Find where the given text appears and provide that cell's center as [x, y] coordinate. 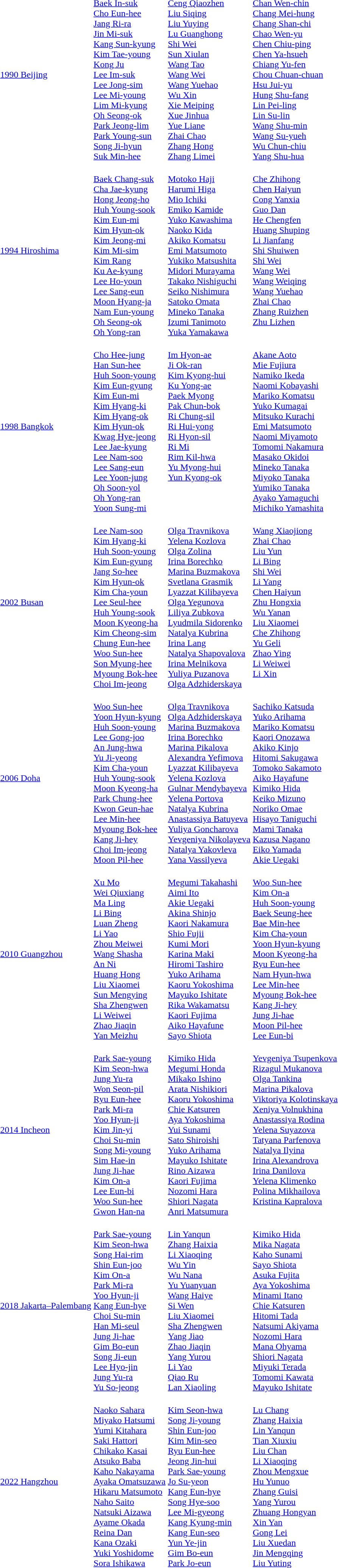
Xu MoWei QiuxiangMa LingLi BingLuan ZhengLi YaoZhou MeiweiWang ShashaAn NiHuang HongLiu XiaomeiSun MengyingSha ZhengwenLi WeiweiZhao JiaqinYan Meizhu [129, 954]
Im Hyon-aeJi Ok-ranKim Kyong-huiKu Yong-aePaek MyongPak Chun-bokRi Chung-silRi Hui-yongRi Hyon-silRi MiRim Kil-hwaYu Myong-huiYun Kyong-ok [209, 426]
